Return [X, Y] of the center of cell containing provided text 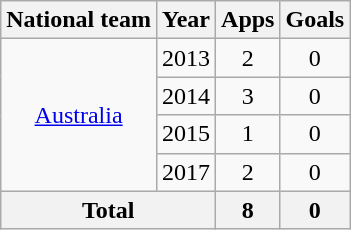
2013 [186, 58]
1 [248, 134]
Year [186, 20]
Goals [315, 20]
2014 [186, 96]
National team [79, 20]
2017 [186, 172]
2015 [186, 134]
8 [248, 210]
Australia [79, 115]
Total [108, 210]
3 [248, 96]
Apps [248, 20]
